Identify which cell holds the provided text, then report its (X, Y) central coordinate. 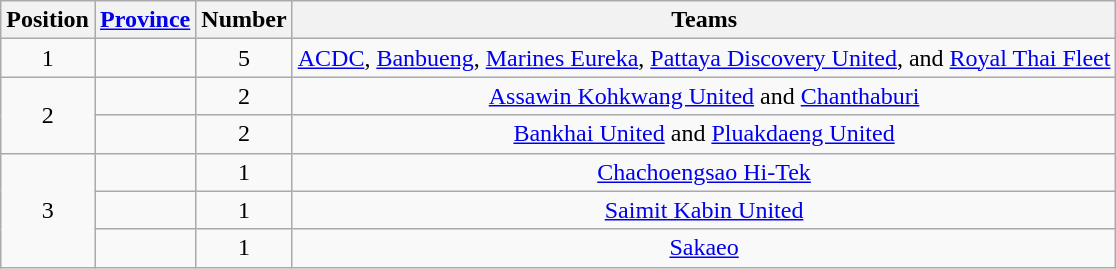
ACDC, Banbueng, Marines Eureka, Pattaya Discovery United, and Royal Thai Fleet (704, 58)
5 (244, 58)
Bankhai United and Pluakdaeng United (704, 134)
Assawin Kohkwang United and Chanthaburi (704, 96)
Chachoengsao Hi-Tek (704, 172)
Sakaeo (704, 248)
Position (48, 20)
Number (244, 20)
Teams (704, 20)
Saimit Kabin United (704, 210)
Province (144, 20)
3 (48, 210)
